From the cell containing the given text, extract its center point as (X, Y) coordinate. 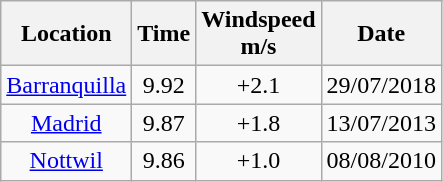
Location (66, 34)
Time (164, 34)
Nottwil (66, 161)
Windspeedm/s (258, 34)
13/07/2013 (381, 123)
+1.8 (258, 123)
29/07/2018 (381, 85)
+1.0 (258, 161)
Barranquilla (66, 85)
9.87 (164, 123)
9.86 (164, 161)
9.92 (164, 85)
08/08/2010 (381, 161)
Date (381, 34)
Madrid (66, 123)
+2.1 (258, 85)
